Identify which cell holds the provided text, then report its (x, y) central coordinate. 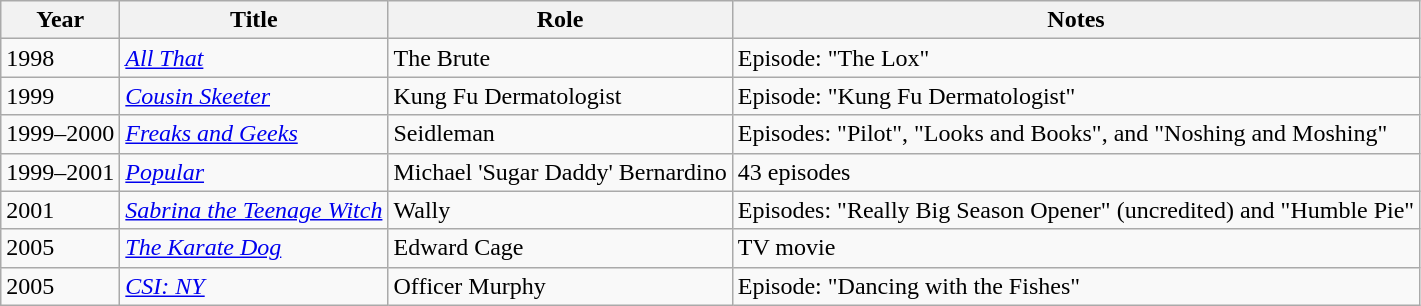
Edward Cage (560, 248)
Popular (254, 172)
Michael 'Sugar Daddy' Bernardino (560, 172)
Episode: "Dancing with the Fishes" (1076, 286)
1999–2001 (60, 172)
1998 (60, 58)
Role (560, 20)
Seidleman (560, 134)
Cousin Skeeter (254, 96)
The Brute (560, 58)
TV movie (1076, 248)
The Karate Dog (254, 248)
Episodes: "Pilot", "Looks and Books", and "Noshing and Moshing" (1076, 134)
Officer Murphy (560, 286)
Kung Fu Dermatologist (560, 96)
43 episodes (1076, 172)
1999–2000 (60, 134)
Notes (1076, 20)
Sabrina the Teenage Witch (254, 210)
2001 (60, 210)
CSI: NY (254, 286)
Episodes: "Really Big Season Opener" (uncredited) and "Humble Pie" (1076, 210)
Wally (560, 210)
Title (254, 20)
All That (254, 58)
1999 (60, 96)
Episode: "Kung Fu Dermatologist" (1076, 96)
Episode: "The Lox" (1076, 58)
Year (60, 20)
Freaks and Geeks (254, 134)
